Find where the given text appears and provide that cell's center as [x, y] coordinate. 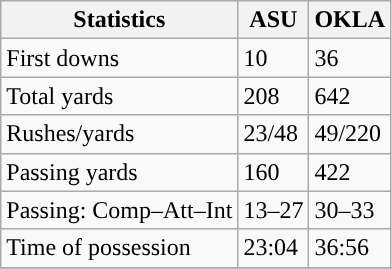
36:56 [350, 248]
36 [350, 58]
Total yards [120, 96]
OKLA [350, 20]
Rushes/yards [120, 134]
10 [274, 58]
23:04 [274, 248]
Passing: Comp–Att–Int [120, 210]
642 [350, 96]
Time of possession [120, 248]
23/48 [274, 134]
30–33 [350, 210]
ASU [274, 20]
First downs [120, 58]
422 [350, 172]
208 [274, 96]
49/220 [350, 134]
Passing yards [120, 172]
Statistics [120, 20]
13–27 [274, 210]
160 [274, 172]
